Pinpoint the cell where the given text exists, returning its (x, y) midpoint coordinate. 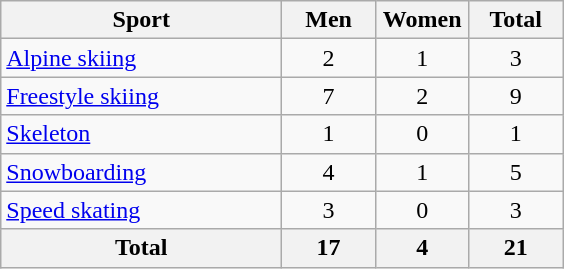
Freestyle skiing (142, 96)
17 (329, 248)
5 (516, 172)
Sport (142, 20)
Skeleton (142, 134)
Men (329, 20)
21 (516, 248)
Women (422, 20)
9 (516, 96)
Speed skating (142, 210)
Alpine skiing (142, 58)
7 (329, 96)
Snowboarding (142, 172)
